Determine the (x, y) coordinate at the center of the cell enclosing the given text.  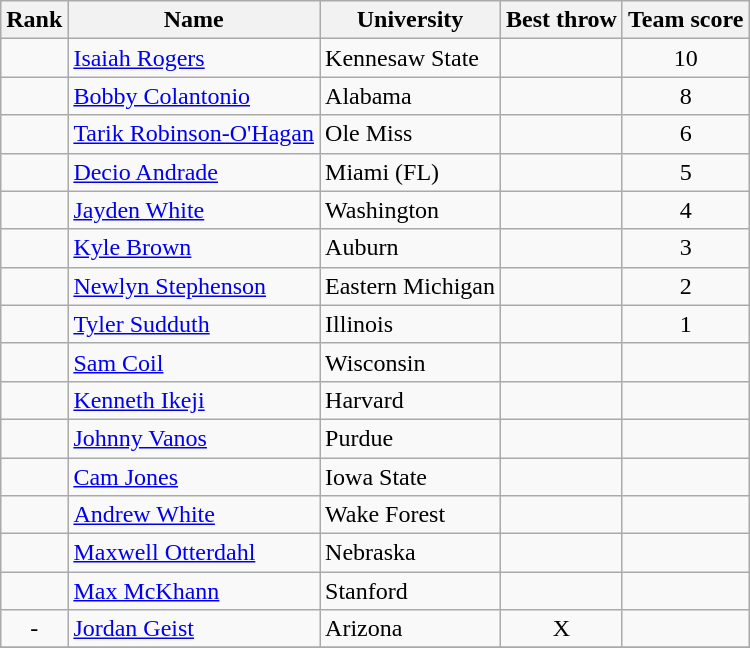
Newlyn Stephenson (194, 286)
Bobby Colantonio (194, 96)
- (34, 629)
Jayden White (194, 210)
X (562, 629)
Miami (FL) (410, 172)
Nebraska (410, 553)
Arizona (410, 629)
Tyler Sudduth (194, 324)
Washington (410, 210)
Kennesaw State (410, 58)
Wake Forest (410, 515)
Best throw (562, 20)
Cam Jones (194, 477)
8 (685, 96)
6 (685, 134)
Iowa State (410, 477)
Purdue (410, 438)
Max McKhann (194, 591)
Illinois (410, 324)
Tarik Robinson-O'Hagan (194, 134)
10 (685, 58)
4 (685, 210)
Andrew White (194, 515)
Rank (34, 20)
Wisconsin (410, 362)
Kyle Brown (194, 248)
Decio Andrade (194, 172)
Kenneth Ikeji (194, 400)
Alabama (410, 96)
Isaiah Rogers (194, 58)
5 (685, 172)
Stanford (410, 591)
Auburn (410, 248)
Harvard (410, 400)
Jordan Geist (194, 629)
1 (685, 324)
2 (685, 286)
University (410, 20)
Eastern Michigan (410, 286)
Name (194, 20)
Maxwell Otterdahl (194, 553)
Team score (685, 20)
3 (685, 248)
Sam Coil (194, 362)
Johnny Vanos (194, 438)
Ole Miss (410, 134)
